Identify which cell holds the provided text, then report its [X, Y] central coordinate. 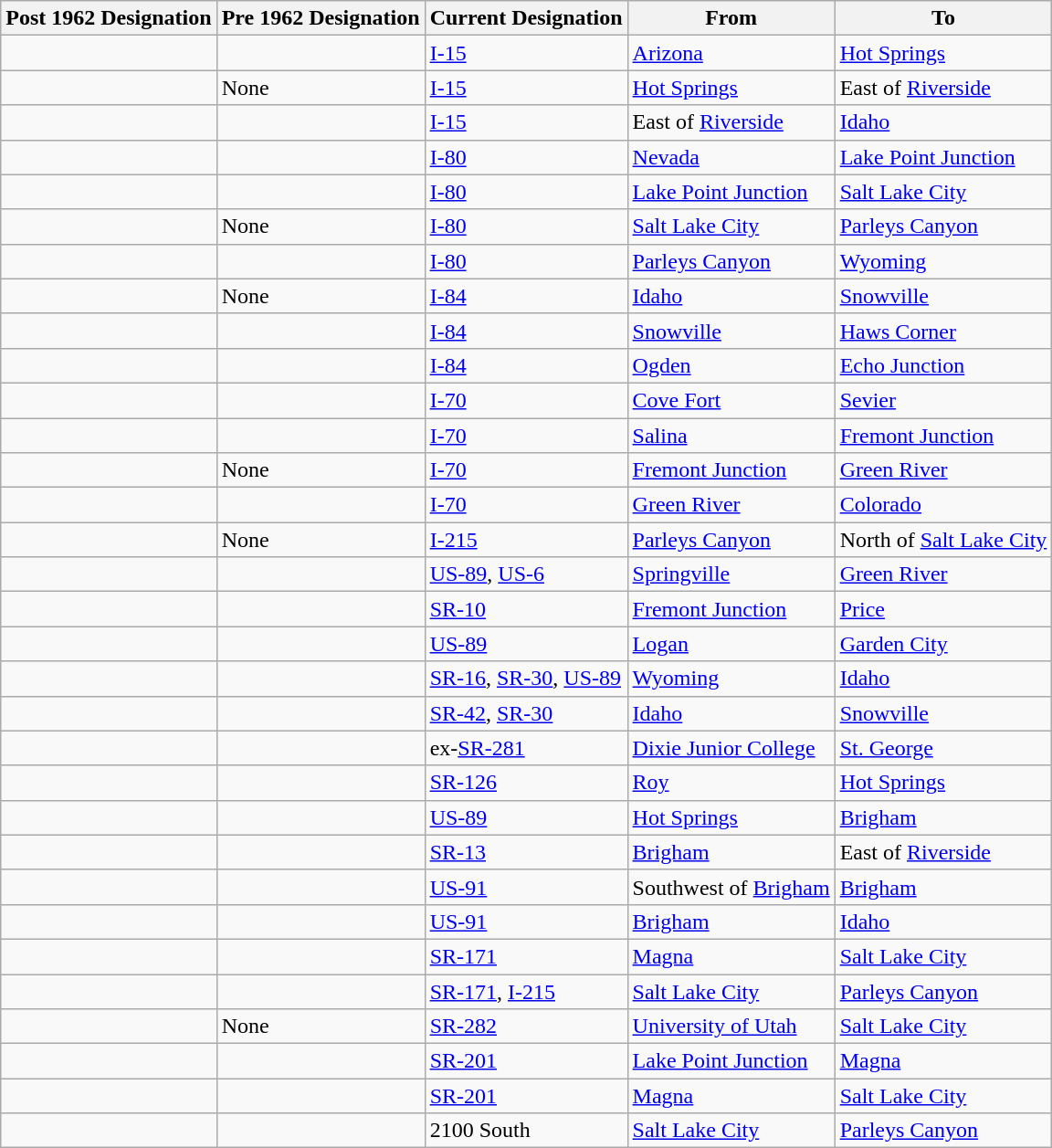
Sevier [943, 400]
SR-171, I-215 [526, 991]
Ogden [731, 365]
From [731, 18]
SR-16, SR-30, US-89 [526, 679]
Colorado [943, 505]
Southwest of Brigham [731, 887]
Post 1962 Designation [109, 18]
SR-126 [526, 783]
US-89, US-6 [526, 574]
SR-10 [526, 609]
SR-42, SR-30 [526, 713]
Garden City [943, 644]
University of Utah [731, 1027]
Salina [731, 436]
Logan [731, 644]
SR-282 [526, 1027]
Dixie Junior College [731, 748]
Roy [731, 783]
Pre 1962 Designation [321, 18]
Springville [731, 574]
Current Designation [526, 18]
SR-13 [526, 852]
Echo Junction [943, 365]
St. George [943, 748]
Nevada [731, 157]
Haws Corner [943, 331]
Cove Fort [731, 400]
To [943, 18]
SR-171 [526, 956]
2100 South [526, 1131]
North of Salt Lake City [943, 540]
I-215 [526, 540]
Arizona [731, 53]
ex-SR-281 [526, 748]
Price [943, 609]
